Provide the (x, y) coordinate of the cell's center where the given text is located.  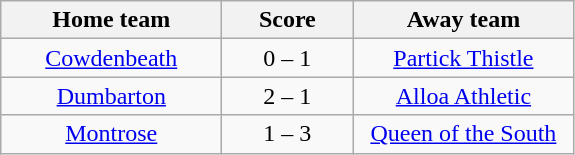
Alloa Athletic (464, 96)
Partick Thistle (464, 58)
2 – 1 (288, 96)
0 – 1 (288, 58)
Away team (464, 20)
Queen of the South (464, 134)
1 – 3 (288, 134)
Montrose (112, 134)
Score (288, 20)
Home team (112, 20)
Dumbarton (112, 96)
Cowdenbeath (112, 58)
